Determine the (x, y) coordinate at the center of the cell enclosing the given text.  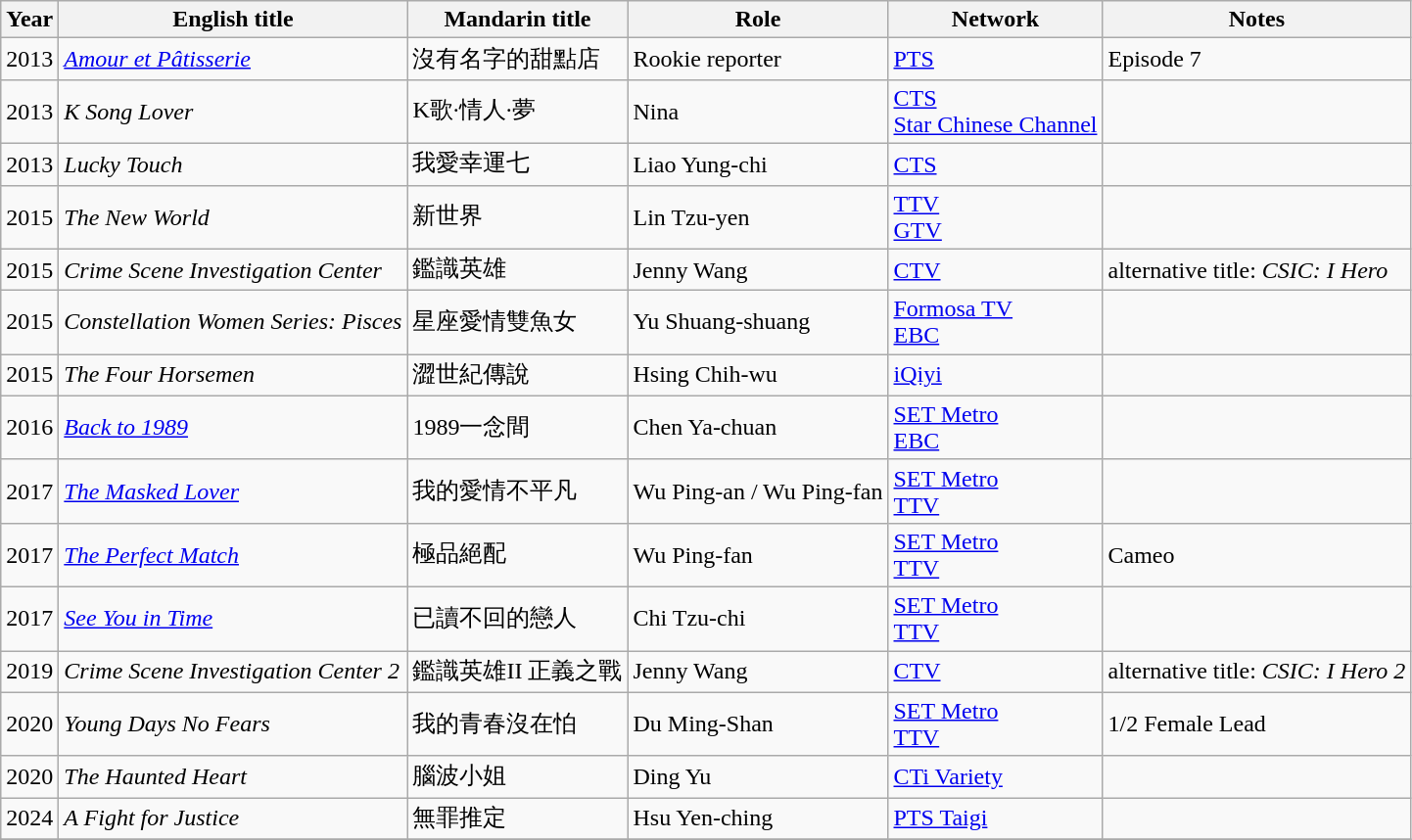
The Haunted Heart (233, 777)
Network (995, 20)
PTS (995, 59)
Crime Scene Investigation Center (233, 270)
A Fight for Justice (233, 818)
極品絕配 (517, 554)
The Perfect Match (233, 554)
Crime Scene Investigation Center 2 (233, 672)
Chen Ya-chuan (758, 427)
Hsing Chih-wu (758, 376)
PTS Taigi (995, 818)
無罪推定 (517, 818)
Nina (758, 112)
Yu Shuang-shuang (758, 323)
鑑識英雄II 正義之戰 (517, 672)
Ding Yu (758, 777)
我的青春沒在怕 (517, 724)
Year (29, 20)
See You in Time (233, 619)
K Song Lover (233, 112)
Formosa TVEBC (995, 323)
alternative title: CSIC: I Hero (1257, 270)
TTVGTV (995, 217)
alternative title: CSIC: I Hero 2 (1257, 672)
Rookie reporter (758, 59)
Du Ming-Shan (758, 724)
The New World (233, 217)
Mandarin title (517, 20)
澀世紀傳說 (517, 376)
The Four Horsemen (233, 376)
鑑識英雄 (517, 270)
CTi Variety (995, 777)
CTSStar Chinese Channel (995, 112)
The Masked Lover (233, 491)
Young Days No Fears (233, 724)
SET MetroEBC (995, 427)
Liao Yung-chi (758, 164)
2019 (29, 672)
2024 (29, 818)
Notes (1257, 20)
Lucky Touch (233, 164)
Amour et Pâtisserie (233, 59)
我的愛情不平凡 (517, 491)
CTS (995, 164)
2016 (29, 427)
Constellation Women Series: Pisces (233, 323)
我愛幸運七 (517, 164)
1/2 Female Lead (1257, 724)
iQiyi (995, 376)
Chi Tzu-chi (758, 619)
English title (233, 20)
Episode 7 (1257, 59)
沒有名字的甜點店 (517, 59)
腦波小姐 (517, 777)
已讀不回的戀人 (517, 619)
Back to 1989 (233, 427)
Cameo (1257, 554)
Hsu Yen-ching (758, 818)
Wu Ping-fan (758, 554)
Role (758, 20)
星座愛情雙魚女 (517, 323)
K歌·情人·夢 (517, 112)
Lin Tzu-yen (758, 217)
新世界 (517, 217)
1989一念間 (517, 427)
Wu Ping-an / Wu Ping-fan (758, 491)
